Identify which cell holds the provided text, then report its (X, Y) central coordinate. 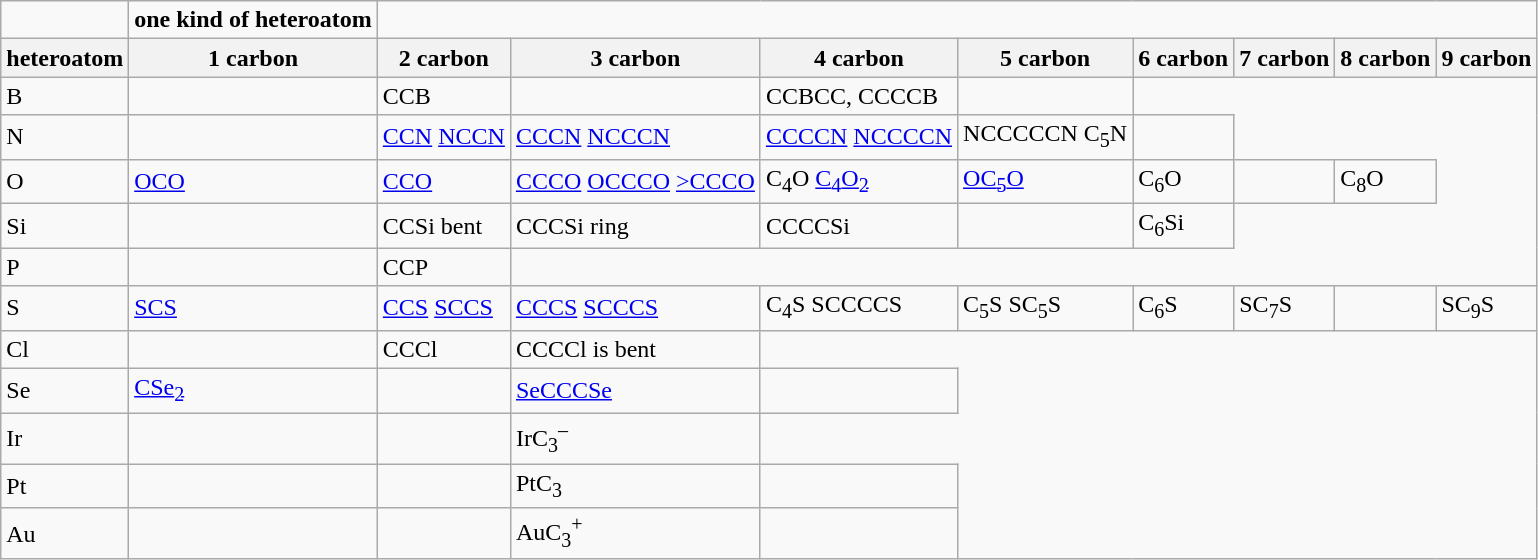
C6Si (1184, 226)
OC5O (1046, 181)
CCCS SCCCS (635, 308)
CCO (444, 181)
CCN NCCN (444, 137)
Au (65, 534)
S (65, 308)
6 carbon (1184, 58)
C4O C4O2 (858, 181)
IrC3– (635, 438)
CSe2 (254, 390)
CCBCC, CCCCB (858, 96)
CCCSi ring (635, 226)
N (65, 137)
SC9S (1486, 308)
CCCN NCCCN (635, 137)
CCCCl is bent (635, 349)
CCCl (444, 349)
5 carbon (1046, 58)
C8O (1386, 181)
C6S (1184, 308)
NCCCCCN C5N (1046, 137)
9 carbon (1486, 58)
CCCO OCCCO >CCCO (635, 181)
Pt (65, 486)
1 carbon (254, 58)
one kind of heteroatom (254, 20)
2 carbon (444, 58)
Se (65, 390)
AuC3+ (635, 534)
7 carbon (1284, 58)
P (65, 267)
CCCCN NCCCCN (858, 137)
C4S SCCCCS (858, 308)
OCO (254, 181)
C5S SC5S (1046, 308)
C6O (1184, 181)
CCCCSi (858, 226)
CCSi bent (444, 226)
O (65, 181)
Si (65, 226)
PtC3 (635, 486)
Ir (65, 438)
8 carbon (1386, 58)
SC7S (1284, 308)
CCS SCCS (444, 308)
heteroatom (65, 58)
4 carbon (858, 58)
B (65, 96)
CCB (444, 96)
SCS (254, 308)
3 carbon (635, 58)
Cl (65, 349)
CCP (444, 267)
SeCCCSe (635, 390)
